Return the [X, Y] coordinate for the center point of the cell that contains the specified text.  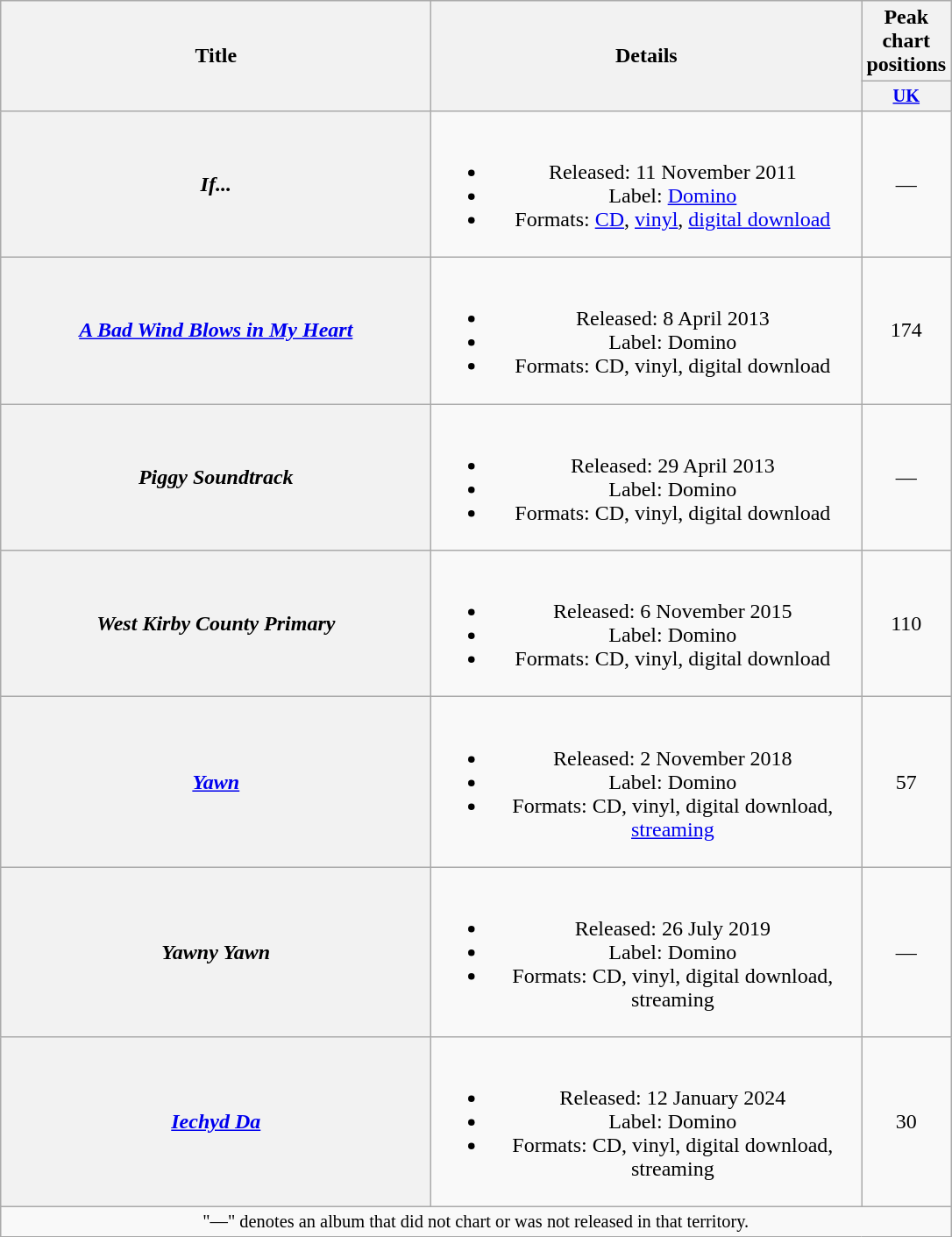
174 [906, 331]
Released: 6 November 2015Label: DominoFormats: CD, vinyl, digital download [647, 624]
110 [906, 624]
Released: 26 July 2019Label: DominoFormats: CD, vinyl, digital download, streaming [647, 952]
Peak chart positions [906, 41]
30 [906, 1122]
Released: 29 April 2013Label: DominoFormats: CD, vinyl, digital download [647, 477]
Piggy Soundtrack [216, 477]
Title [216, 56]
Yawn [216, 782]
"—" denotes an album that did not chart or was not released in that territory. [476, 1222]
UK [906, 96]
Yawny Yawn [216, 952]
A Bad Wind Blows in My Heart [216, 331]
Released: 12 January 2024Label: DominoFormats: CD, vinyl, digital download, streaming [647, 1122]
Details [647, 56]
Released: 11 November 2011Label: DominoFormats: CD, vinyl, digital download [647, 184]
West Kirby County Primary [216, 624]
Iechyd Da [216, 1122]
57 [906, 782]
If... [216, 184]
Released: 2 November 2018Label: DominoFormats: CD, vinyl, digital download, streaming [647, 782]
Released: 8 April 2013Label: DominoFormats: CD, vinyl, digital download [647, 331]
